Extract the (x, y) coordinate from the center of the cell holding the provided text.  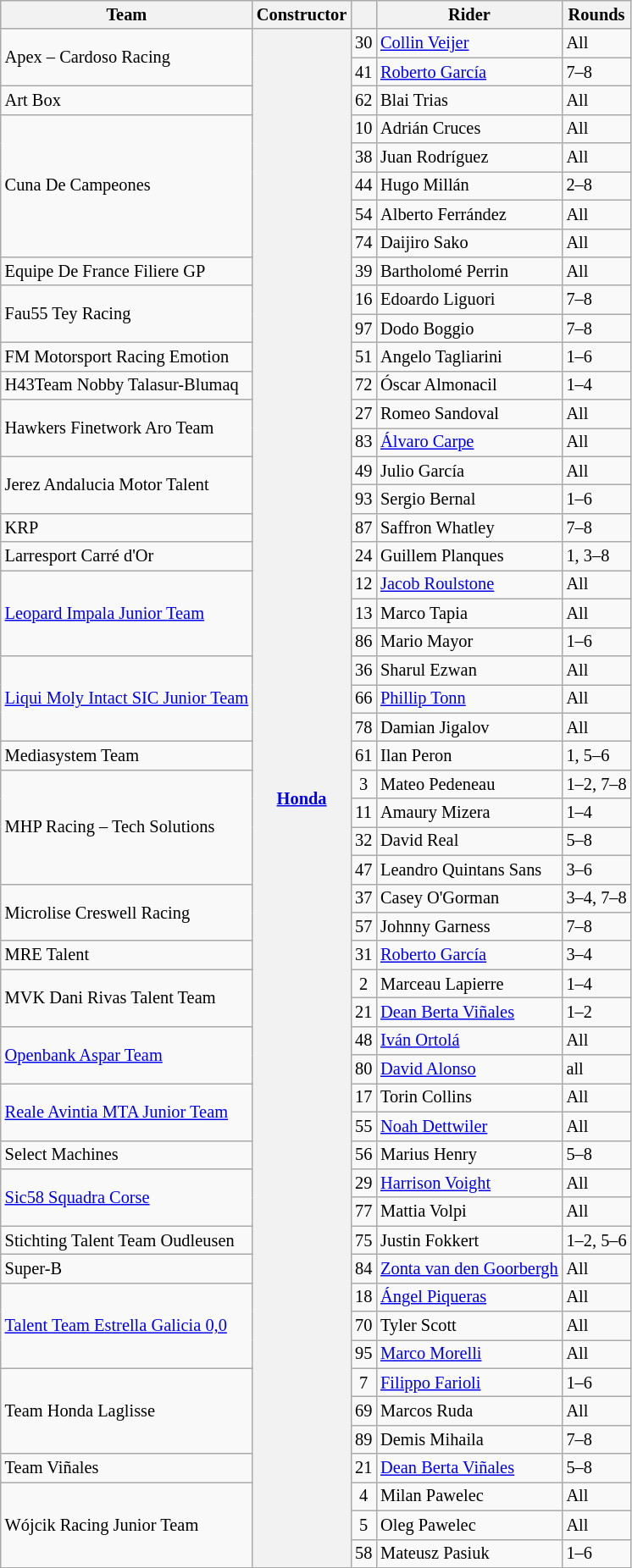
Daijiro Sako (469, 243)
41 (363, 72)
Amaury Mizera (469, 813)
Romeo Sandoval (469, 414)
Harrison Voight (469, 1183)
Jacob Roulstone (469, 584)
1, 3–8 (596, 556)
Equipe De France Filiere GP (127, 271)
77 (363, 1212)
Stichting Talent Team Oudleusen (127, 1240)
Larresport Carré d'Or (127, 556)
Marco Tapia (469, 613)
32 (363, 841)
30 (363, 43)
Johnny Garness (469, 926)
18 (363, 1297)
Sergio Bernal (469, 499)
69 (363, 1411)
Constructor (302, 14)
4 (363, 1496)
Zonta van den Goorbergh (469, 1268)
Microlise Creswell Racing (127, 913)
Marco Morelli (469, 1354)
Phillip Tonn (469, 698)
Wójcik Racing Junior Team (127, 1524)
Álvaro Carpe (469, 442)
37 (363, 898)
Art Box (127, 100)
Óscar Almonacil (469, 385)
72 (363, 385)
David Real (469, 841)
39 (363, 271)
Marius Henry (469, 1155)
Hugo Millán (469, 185)
16 (363, 300)
Sic58 Squadra Corse (127, 1197)
44 (363, 185)
Team (127, 14)
66 (363, 698)
Hawkers Finetwork Aro Team (127, 428)
Dodo Boggio (469, 329)
3–4 (596, 955)
Super-B (127, 1268)
Sharul Ezwan (469, 670)
Oleg Pawelec (469, 1525)
27 (363, 414)
Milan Pawelec (469, 1496)
49 (363, 471)
MVK Dani Rivas Talent Team (127, 997)
95 (363, 1354)
Blai Trias (469, 100)
74 (363, 243)
MRE Talent (127, 955)
Torin Collins (469, 1097)
1–2, 5–6 (596, 1240)
83 (363, 442)
87 (363, 527)
H43Team Nobby Talasur-Blumaq (127, 385)
Bartholomé Perrin (469, 271)
61 (363, 755)
Juan Rodríguez (469, 157)
Cuna De Campeones (127, 185)
FM Motorsport Racing Emotion (127, 356)
Honda (302, 798)
Julio García (469, 471)
Ángel Piqueras (469, 1297)
Ilan Peron (469, 755)
2–8 (596, 185)
Tyler Scott (469, 1326)
5 (363, 1525)
70 (363, 1326)
1, 5–6 (596, 755)
84 (363, 1268)
Mattia Volpi (469, 1212)
3–4, 7–8 (596, 898)
Jerez Andalucia Motor Talent (127, 484)
Select Machines (127, 1155)
David Alonso (469, 1069)
Mediasystem Team (127, 755)
Marceau Lapierre (469, 984)
31 (363, 955)
Damian Jigalov (469, 727)
24 (363, 556)
97 (363, 329)
12 (363, 584)
55 (363, 1126)
Leopard Impala Junior Team (127, 613)
Rider (469, 14)
Mateusz Pasiuk (469, 1554)
Adrián Cruces (469, 129)
89 (363, 1439)
Justin Fokkert (469, 1240)
75 (363, 1240)
Fau55 Tey Racing (127, 313)
3–6 (596, 870)
Talent Team Estrella Galicia 0,0 (127, 1326)
Angelo Tagliarini (469, 356)
Edoardo Liguori (469, 300)
78 (363, 727)
3 (363, 784)
48 (363, 1041)
MHP Racing – Tech Solutions (127, 826)
57 (363, 926)
Iván Ortolá (469, 1041)
Casey O'Gorman (469, 898)
Noah Dettwiler (469, 1126)
17 (363, 1097)
Alberto Ferrández (469, 214)
all (596, 1069)
62 (363, 100)
KRP (127, 527)
56 (363, 1155)
Collin Veijer (469, 43)
38 (363, 157)
Openbank Aspar Team (127, 1055)
1–2, 7–8 (596, 784)
Team Viñales (127, 1468)
Reale Avintia MTA Junior Team (127, 1111)
Team Honda Laglisse (127, 1411)
51 (363, 356)
10 (363, 129)
54 (363, 214)
36 (363, 670)
86 (363, 642)
1–2 (596, 1012)
2 (363, 984)
7 (363, 1383)
Saffron Whatley (469, 527)
Apex – Cardoso Racing (127, 58)
Rounds (596, 14)
93 (363, 499)
Marcos Ruda (469, 1411)
58 (363, 1554)
Guillem Planques (469, 556)
Demis Mihaila (469, 1439)
Mario Mayor (469, 642)
29 (363, 1183)
Leandro Quintans Sans (469, 870)
11 (363, 813)
47 (363, 870)
Mateo Pedeneau (469, 784)
80 (363, 1069)
Liqui Moly Intact SIC Junior Team (127, 698)
13 (363, 613)
Filippo Farioli (469, 1383)
